Pinpoint the cell where the given text exists, returning its [X, Y] midpoint coordinate. 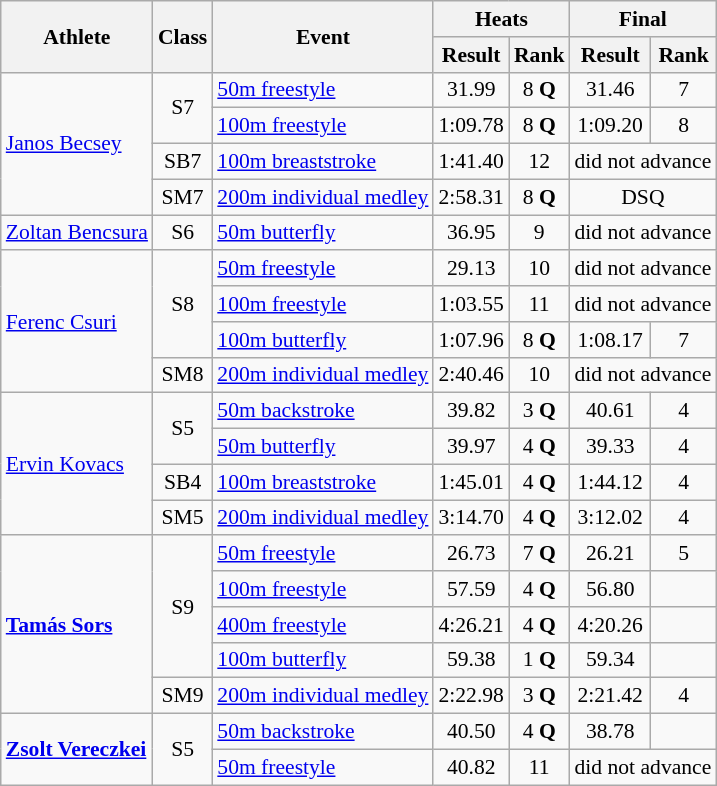
5 [684, 554]
40.50 [470, 732]
Zoltan Bencsura [77, 233]
1:03.55 [470, 304]
56.80 [610, 589]
Athlete [77, 36]
1:45.01 [470, 482]
DSQ [642, 197]
7 Q [540, 554]
12 [540, 162]
Event [322, 36]
1:07.96 [470, 340]
31.46 [610, 90]
1:08.17 [610, 340]
59.34 [610, 660]
Ervin Kovacs [77, 464]
1 Q [540, 660]
26.21 [610, 554]
S6 [182, 233]
Tamás Sors [77, 625]
Janos Becsey [77, 143]
S8 [182, 304]
39.82 [470, 411]
S7 [182, 108]
SB7 [182, 162]
38.78 [610, 732]
31.99 [470, 90]
2:58.31 [470, 197]
S9 [182, 607]
2:21.42 [610, 696]
59.38 [470, 660]
SM8 [182, 375]
SB4 [182, 482]
SM9 [182, 696]
29.13 [470, 269]
Heats [501, 19]
3:14.70 [470, 518]
39.97 [470, 447]
SM7 [182, 197]
4:20.26 [610, 625]
26.73 [470, 554]
57.59 [470, 589]
Zsolt Vereczkei [77, 750]
40.61 [610, 411]
39.33 [610, 447]
9 [540, 233]
2:40.46 [470, 375]
1:44.12 [610, 482]
1:41.40 [470, 162]
Ferenc Csuri [77, 322]
40.82 [470, 767]
400m freestyle [322, 625]
2:22.98 [470, 696]
36.95 [470, 233]
1:09.20 [610, 126]
4:26.21 [470, 625]
3:12.02 [610, 518]
SM5 [182, 518]
Final [642, 19]
Class [182, 36]
8 [684, 126]
1:09.78 [470, 126]
